Search for the cell housing the specified text and yield its (x, y) center coordinate. 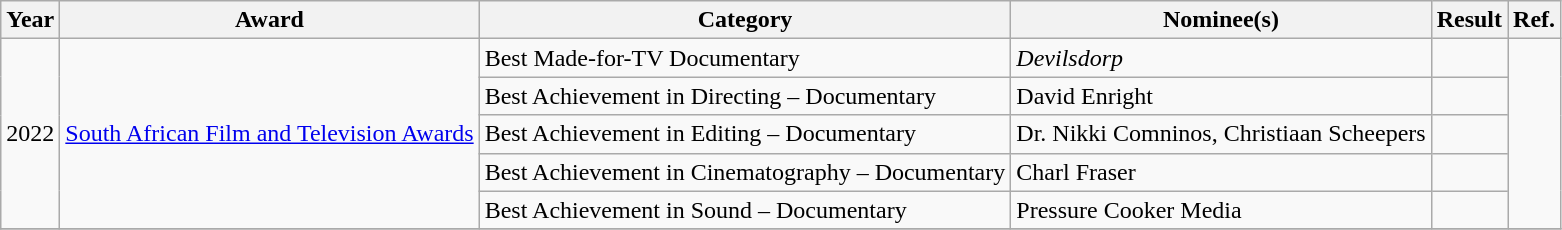
David Enright (1221, 96)
Award (270, 20)
Best Achievement in Directing – Documentary (745, 96)
Pressure Cooker Media (1221, 210)
Best Achievement in Cinematography – Documentary (745, 172)
Devilsdorp (1221, 58)
Result (1469, 20)
Year (30, 20)
South African Film and Television Awards (270, 134)
Charl Fraser (1221, 172)
Best Made-for-TV Documentary (745, 58)
Category (745, 20)
Ref. (1534, 20)
Best Achievement in Editing – Documentary (745, 134)
Dr. Nikki Comninos, Christiaan Scheepers (1221, 134)
2022 (30, 134)
Nominee(s) (1221, 20)
Best Achievement in Sound – Documentary (745, 210)
